From the cell containing the given text, extract its center point as (X, Y) coordinate. 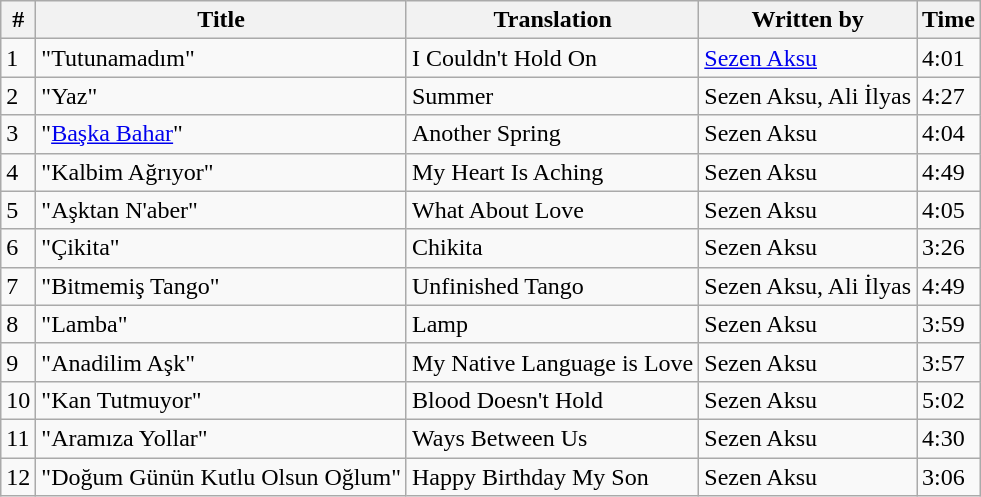
Lamp (552, 324)
Written by (808, 20)
My Heart Is Aching (552, 172)
"Kan Tutmuyor" (222, 400)
"Aramıza Yollar" (222, 438)
"Anadilim Aşk" (222, 362)
My Native Language is Love (552, 362)
4:01 (948, 58)
6 (18, 248)
"Tutunamadım" (222, 58)
3 (18, 134)
Unfinished Tango (552, 286)
"Doğum Günün Kutlu Olsun Oğlum" (222, 477)
5:02 (948, 400)
Title (222, 20)
2 (18, 96)
3:06 (948, 477)
What About Love (552, 210)
3:57 (948, 362)
Translation (552, 20)
4:30 (948, 438)
"Lamba" (222, 324)
4:04 (948, 134)
1 (18, 58)
"Çikita" (222, 248)
4:05 (948, 210)
7 (18, 286)
4:27 (948, 96)
10 (18, 400)
Another Spring (552, 134)
Blood Doesn't Hold (552, 400)
Happy Birthday My Son (552, 477)
11 (18, 438)
12 (18, 477)
I Couldn't Hold On (552, 58)
"Bitmemiş Tango" (222, 286)
"Aşktan N'aber" (222, 210)
"Yaz" (222, 96)
Time (948, 20)
9 (18, 362)
Chikita (552, 248)
8 (18, 324)
# (18, 20)
3:26 (948, 248)
Summer (552, 96)
5 (18, 210)
3:59 (948, 324)
Ways Between Us (552, 438)
"Başka Bahar" (222, 134)
4 (18, 172)
"Kalbim Ağrıyor" (222, 172)
